Find where the given text appears and provide that cell's center as (x, y) coordinate. 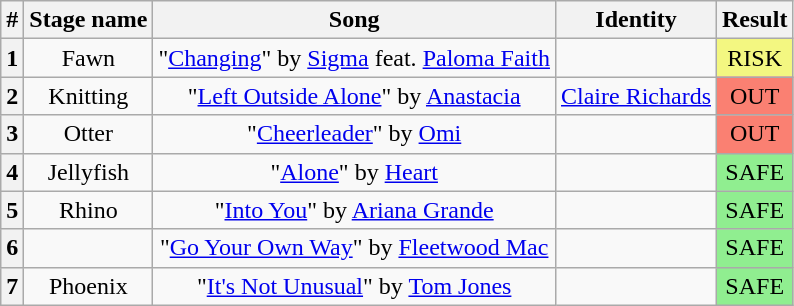
RISK (755, 58)
Knitting (88, 96)
"Changing" by Sigma feat. Paloma Faith (354, 58)
6 (12, 248)
"Go Your Own Way" by Fleetwood Mac (354, 248)
"It's Not Unusual" by Tom Jones (354, 286)
Rhino (88, 210)
Claire Richards (636, 96)
# (12, 20)
Fawn (88, 58)
5 (12, 210)
"Cheerleader" by Omi (354, 134)
Song (354, 20)
Otter (88, 134)
"Alone" by Heart (354, 172)
"Left Outside Alone" by Anastacia (354, 96)
Phoenix (88, 286)
"Into You" by Ariana Grande (354, 210)
Jellyfish (88, 172)
Result (755, 20)
Identity (636, 20)
3 (12, 134)
2 (12, 96)
7 (12, 286)
4 (12, 172)
1 (12, 58)
Stage name (88, 20)
